Return (x, y) of the center of cell containing provided text 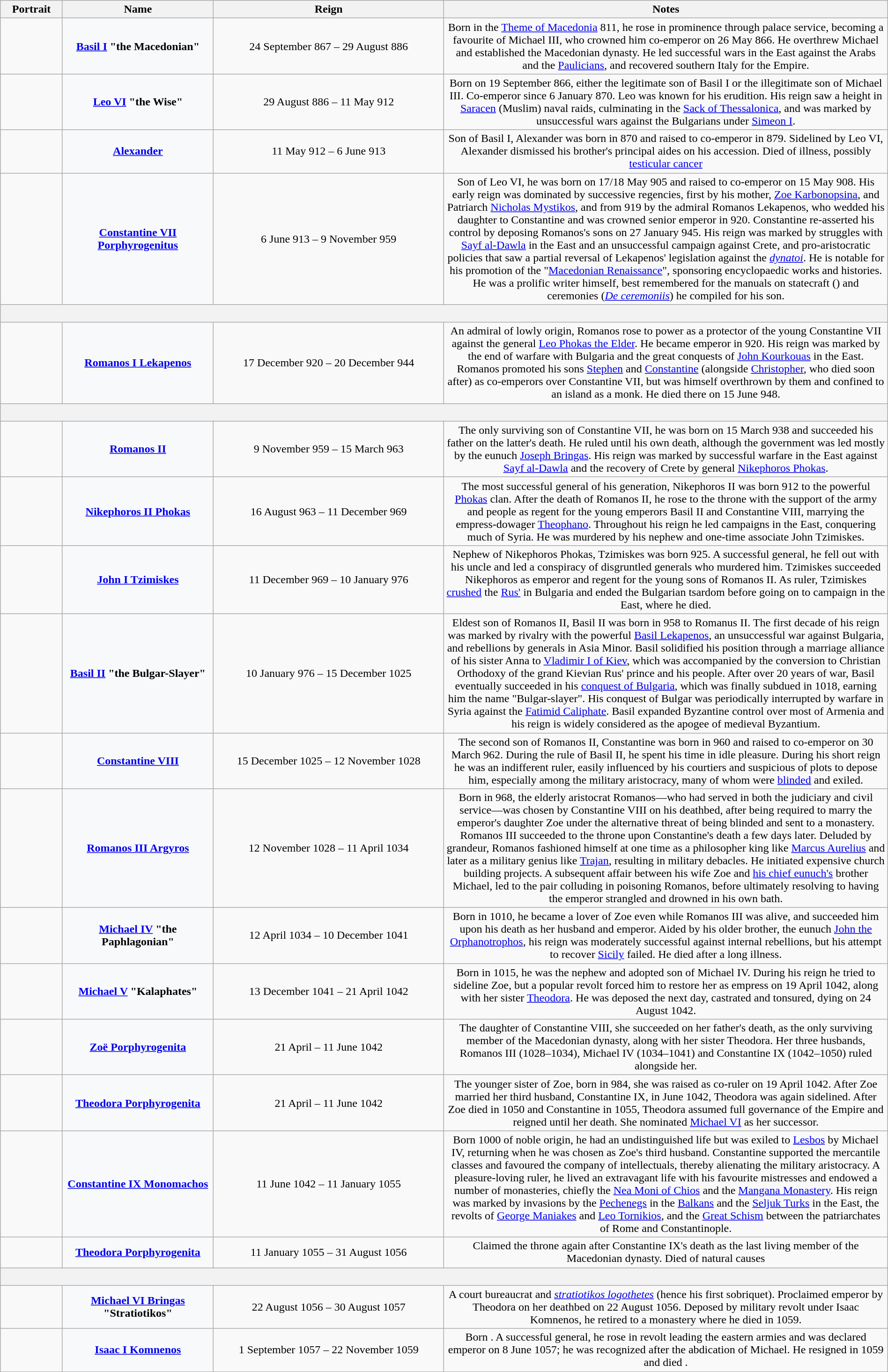
16 August 963 – 11 December 969 (329, 511)
Nikephoros II Phokas (138, 511)
Romanos II (138, 449)
Notes (666, 9)
12 November 1028 – 11 April 1034 (329, 848)
12 April 1034 – 10 December 1041 (329, 936)
Constantine IX Monomachos (138, 1184)
Basil II "the Bulgar-Slayer" (138, 673)
9 November 959 – 15 March 963 (329, 449)
6 June 913 – 9 November 959 (329, 239)
11 June 1042 – 11 January 1055 (329, 1184)
13 December 1041 – 21 April 1042 (329, 991)
Basil I "the Macedonian" (138, 46)
22 August 1056 – 30 August 1057 (329, 1307)
29 August 886 – 11 May 912 (329, 102)
Michael IV "the Paphlagonian" (138, 936)
Reign (329, 9)
Michael V "Kalaphates" (138, 991)
Michael VI Bringas "Stratiotikos" (138, 1307)
Romanos I Lekapenos (138, 363)
Portrait (32, 9)
Claimed the throne again after Constantine IX's death as the last living member of the Macedonian dynasty. Died of natural causes (666, 1253)
24 September 867 – 29 August 886 (329, 46)
Constantine VIIPorphyrogenitus (138, 239)
Isaac I Komnenos (138, 1350)
Name (138, 9)
17 December 920 – 20 December 944 (329, 363)
15 December 1025 – 12 November 1028 (329, 761)
Constantine VIII (138, 761)
1 September 1057 – 22 November 1059 (329, 1350)
Alexander (138, 151)
11 May 912 – 6 June 913 (329, 151)
John I Tzimiskes (138, 579)
11 December 969 – 10 January 976 (329, 579)
Romanos III Argyros (138, 848)
Zoë Porphyrogenita (138, 1047)
Leo VI "the Wise" (138, 102)
10 January 976 – 15 December 1025 (329, 673)
11 January 1055 – 31 August 1056 (329, 1253)
